Return (X, Y) of the center of cell containing provided text 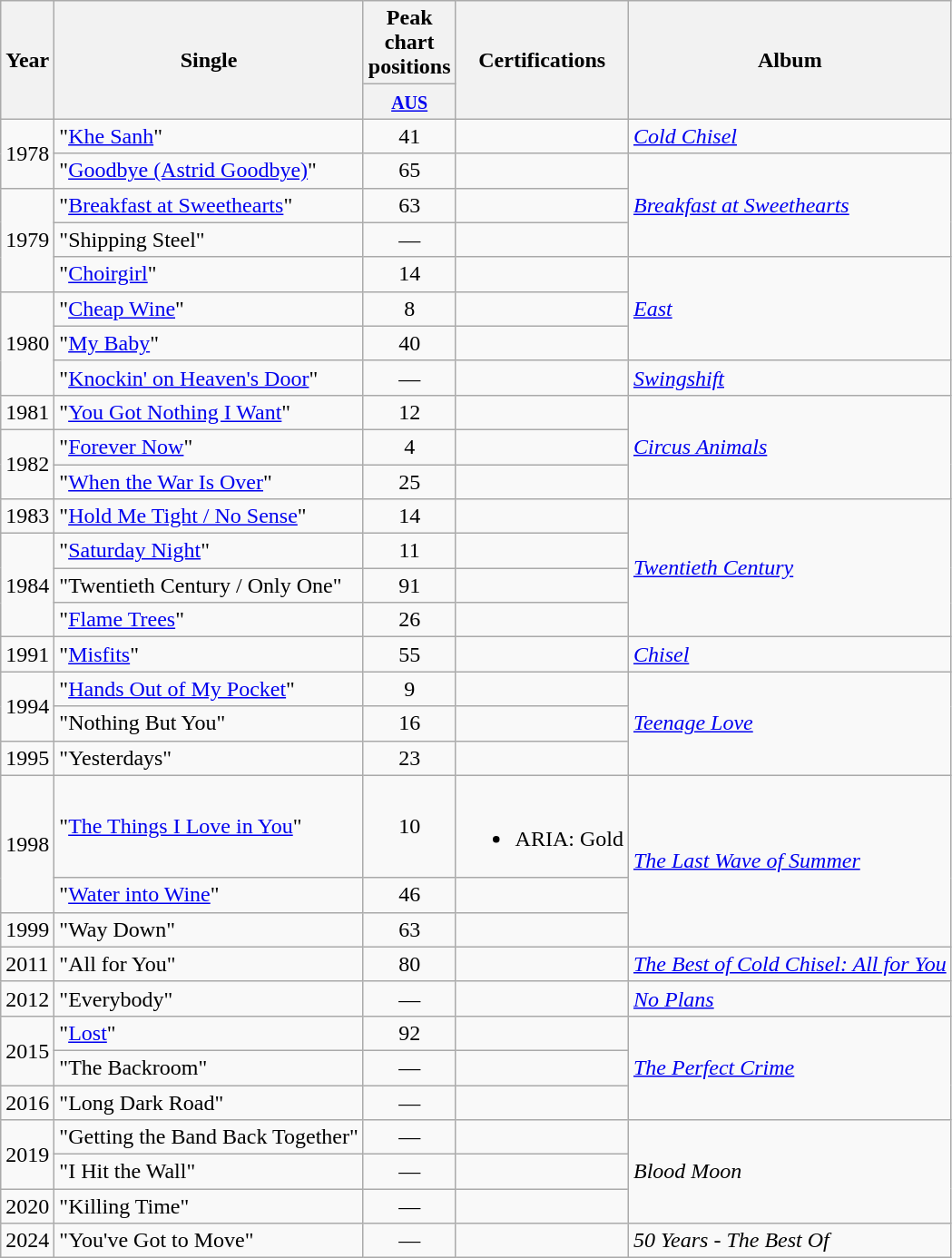
No Plans (790, 998)
8 (409, 309)
1982 (27, 464)
"You've Got to Move" (209, 1241)
2016 (27, 1103)
2020 (27, 1206)
"Long Dark Road" (209, 1103)
80 (409, 964)
11 (409, 551)
Single (209, 60)
"Way Down" (209, 929)
1991 (27, 654)
92 (409, 1033)
46 (409, 895)
"I Hit the Wall" (209, 1172)
26 (409, 620)
2012 (27, 998)
"My Baby" (209, 343)
The Best of Cold Chisel: All for You (790, 964)
"You Got Nothing I Want" (209, 412)
The Perfect Crime (790, 1067)
41 (409, 136)
40 (409, 343)
91 (409, 585)
"Khe Sanh" (209, 136)
1983 (27, 516)
23 (409, 758)
12 (409, 412)
2024 (27, 1241)
Album (790, 60)
"When the War Is Over" (209, 482)
"Forever Now" (209, 447)
55 (409, 654)
Twentieth Century (790, 568)
1978 (27, 153)
Year (27, 60)
AUS (409, 102)
Cold Chisel (790, 136)
16 (409, 723)
Certifications (542, 60)
Breakfast at Sweethearts (790, 205)
1981 (27, 412)
65 (409, 171)
"Getting the Band Back Together" (209, 1137)
2015 (27, 1050)
1980 (27, 343)
"Everybody" (209, 998)
The Last Wave of Summer (790, 860)
"Hold Me Tight / No Sense" (209, 516)
2011 (27, 964)
4 (409, 447)
"Water into Wine" (209, 895)
1994 (27, 706)
25 (409, 482)
"The Backroom" (209, 1067)
9 (409, 689)
East (790, 309)
Blood Moon (790, 1172)
"Shipping Steel" (209, 240)
Circus Animals (790, 447)
1995 (27, 758)
Teenage Love (790, 723)
Swingshift (790, 378)
"Nothing But You" (209, 723)
"Misfits" (209, 654)
"All for You" (209, 964)
Chisel (790, 654)
50 Years - The Best Of (790, 1241)
"Lost" (209, 1033)
1998 (27, 844)
"Knockin' on Heaven's Door" (209, 378)
"Goodbye (Astrid Goodbye)" (209, 171)
"Cheap Wine" (209, 309)
1984 (27, 585)
"Saturday Night" (209, 551)
"Choirgirl" (209, 274)
1979 (27, 240)
ARIA: Gold (542, 826)
Peak chart positions (409, 43)
"Killing Time" (209, 1206)
2019 (27, 1155)
10 (409, 826)
"Twentieth Century / Only One" (209, 585)
"Yesterdays" (209, 758)
"Flame Trees" (209, 620)
"The Things I Love in You" (209, 826)
"Breakfast at Sweethearts" (209, 205)
"Hands Out of My Pocket" (209, 689)
1999 (27, 929)
